Find where the given text appears and provide that cell's center as (x, y) coordinate. 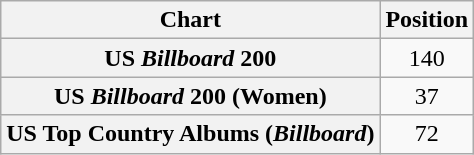
140 (427, 58)
US Billboard 200 (Women) (190, 96)
US Billboard 200 (190, 58)
Chart (190, 20)
72 (427, 134)
US Top Country Albums (Billboard) (190, 134)
37 (427, 96)
Position (427, 20)
